Scan for the cell matching the given text and deliver its (x, y) coordinate at center. 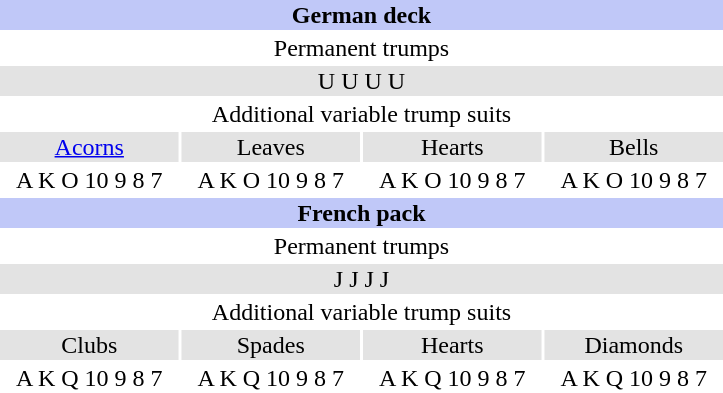
U U U U (362, 81)
Diamonds (633, 345)
Spades (271, 345)
Leaves (271, 147)
J J J J (362, 279)
Clubs (89, 345)
French pack (362, 213)
Acorns (89, 147)
Bells (633, 147)
German deck (362, 15)
